From the cell containing the given text, extract its center point as (X, Y) coordinate. 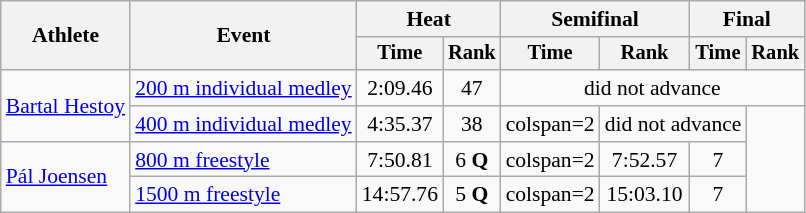
Event (244, 36)
400 m individual medley (244, 124)
1500 m freestyle (244, 195)
47 (472, 88)
200 m individual medley (244, 88)
Heat (429, 19)
800 m freestyle (244, 160)
14:57.76 (400, 195)
7:50.81 (400, 160)
2:09.46 (400, 88)
4:35.37 (400, 124)
6 Q (472, 160)
Final (746, 19)
38 (472, 124)
Semifinal (596, 19)
5 Q (472, 195)
7:52.57 (645, 160)
Pál Joensen (66, 178)
Bartal Hestoy (66, 106)
Athlete (66, 36)
15:03.10 (645, 195)
